Determine the (X, Y) coordinate at the center of the cell enclosing the given text.  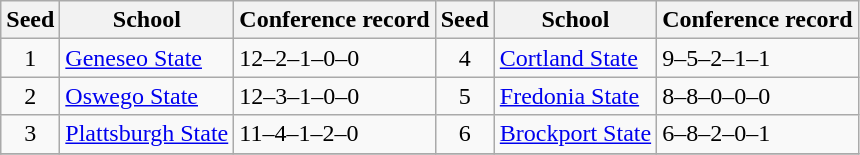
3 (30, 134)
11–4–1–2–0 (334, 134)
9–5–2–1–1 (758, 58)
Plattsburgh State (147, 134)
Cortland State (575, 58)
4 (464, 58)
1 (30, 58)
Fredonia State (575, 96)
6 (464, 134)
Oswego State (147, 96)
12–3–1–0–0 (334, 96)
Brockport State (575, 134)
2 (30, 96)
12–2–1–0–0 (334, 58)
5 (464, 96)
6–8–2–0–1 (758, 134)
Geneseo State (147, 58)
8–8–0–0–0 (758, 96)
